Return [x, y] of the center of cell containing provided text 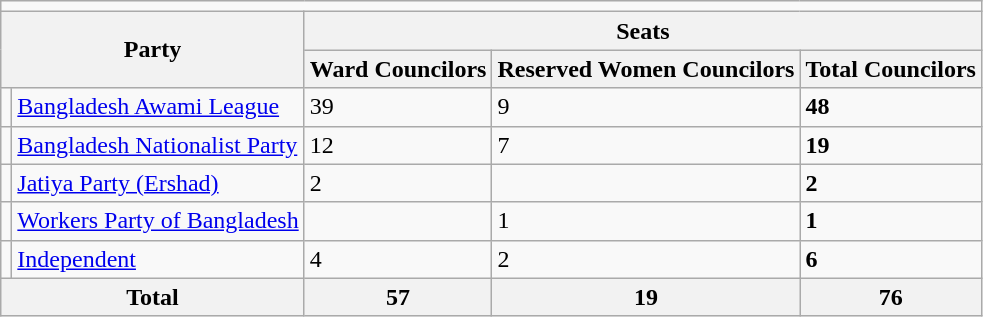
Reserved Women Councilors [646, 69]
39 [398, 107]
Independent [158, 259]
Workers Party of Bangladesh [158, 221]
57 [398, 297]
Jatiya Party (Ershad) [158, 183]
6 [891, 259]
Bangladesh Nationalist Party [158, 145]
Party [152, 50]
9 [646, 107]
Total Councilors [891, 69]
Bangladesh Awami League [158, 107]
Ward Councilors [398, 69]
Seats [642, 31]
76 [891, 297]
4 [398, 259]
12 [398, 145]
Total [152, 297]
7 [646, 145]
48 [891, 107]
